Search for the cell housing the specified text and yield its (X, Y) center coordinate. 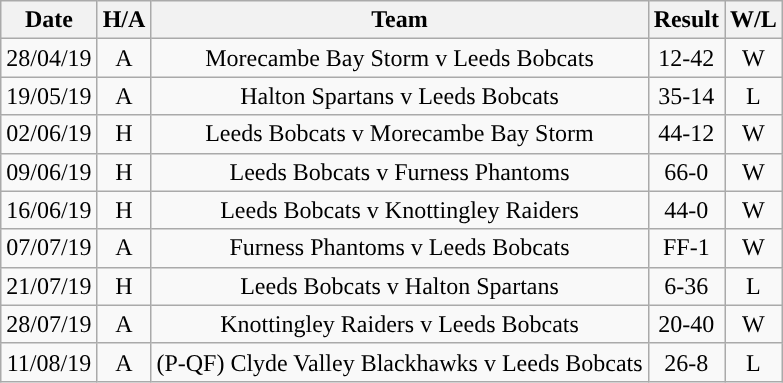
Result (686, 20)
Furness Phantoms v Leeds Bobcats (400, 248)
FF-1 (686, 248)
12-42 (686, 58)
19/05/19 (49, 96)
02/06/19 (49, 134)
6-36 (686, 286)
35-14 (686, 96)
28/04/19 (49, 58)
Leeds Bobcats v Morecambe Bay Storm (400, 134)
Leeds Bobcats v Furness Phantoms (400, 172)
(P-QF) Clyde Valley Blackhawks v Leeds Bobcats (400, 362)
H/A (124, 20)
20-40 (686, 324)
44-0 (686, 210)
Team (400, 20)
Date (49, 20)
Leeds Bobcats v Knottingley Raiders (400, 210)
Halton Spartans v Leeds Bobcats (400, 96)
Leeds Bobcats v Halton Spartans (400, 286)
11/08/19 (49, 362)
44-12 (686, 134)
28/07/19 (49, 324)
07/07/19 (49, 248)
21/07/19 (49, 286)
09/06/19 (49, 172)
Morecambe Bay Storm v Leeds Bobcats (400, 58)
66-0 (686, 172)
16/06/19 (49, 210)
W/L (753, 20)
Knottingley Raiders v Leeds Bobcats (400, 324)
26-8 (686, 362)
